Pinpoint the cell where the given text exists, returning its [x, y] midpoint coordinate. 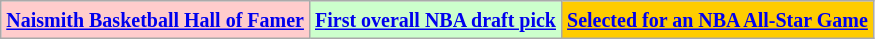
Naismith Basketball Hall of Famer [156, 20]
Selected for an NBA All-Star Game [718, 20]
First overall NBA draft pick [435, 20]
